Capture the cell that displays the provided text and extract its [x, y] central coordinate. 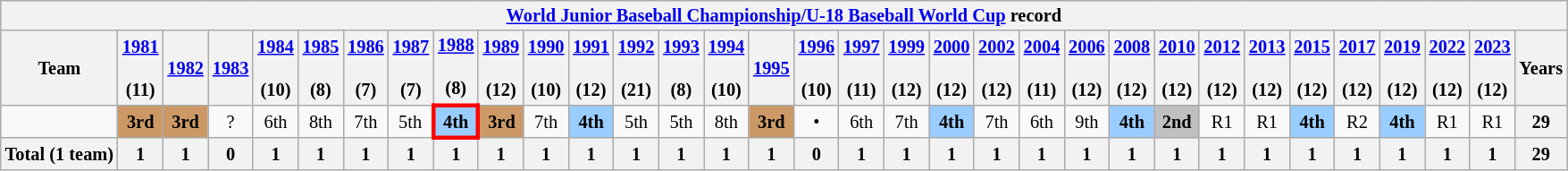
1996(10) [817, 68]
2002(12) [996, 68]
2008(12) [1132, 68]
? [231, 122]
1993(8) [681, 68]
1985(8) [321, 68]
1997(11) [861, 68]
2010(12) [1177, 68]
1989(12) [500, 68]
2013(12) [1267, 68]
R2 [1357, 122]
9th [1086, 122]
Years [1541, 68]
1994(10) [726, 68]
1982 [185, 68]
2004(11) [1042, 68]
1999(12) [906, 68]
2nd [1177, 122]
• [817, 122]
1991(12) [591, 68]
2022(12) [1447, 68]
1983 [231, 68]
World Junior Baseball Championship/U-18 Baseball World Cup record [784, 15]
1986(7) [365, 68]
2015(12) [1312, 68]
2019(12) [1402, 68]
1988(8) [456, 68]
Team [59, 68]
1981(11) [140, 68]
Total (1 team) [59, 154]
1995 [771, 68]
2012(12) [1221, 68]
1990(10) [546, 68]
2000(12) [952, 68]
2006(12) [1086, 68]
2017(12) [1357, 68]
1992(21) [636, 68]
1984(10) [275, 68]
1987(7) [411, 68]
2023(12) [1492, 68]
